Locate the cell with the specified text and output its (X, Y) center coordinate. 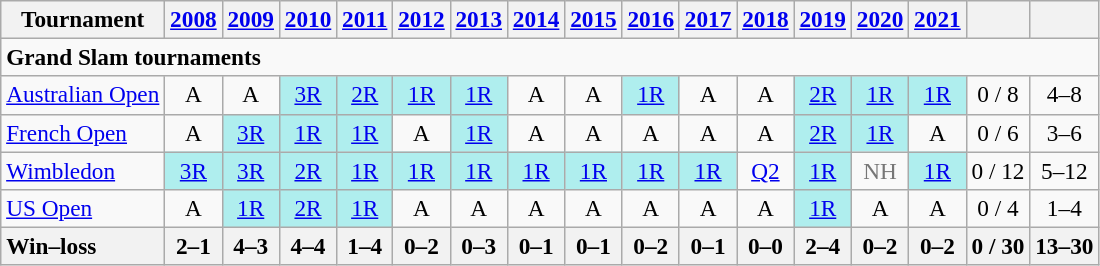
0–3 (478, 246)
2015 (594, 19)
0 / 4 (998, 208)
2017 (708, 19)
2010 (308, 19)
Wimbledon (83, 170)
0 / 30 (998, 246)
2013 (478, 19)
4–3 (250, 246)
Win–loss (83, 246)
0 / 8 (998, 95)
French Open (83, 133)
2016 (650, 19)
2008 (194, 19)
NH (880, 170)
Grand Slam tournaments (550, 57)
2019 (822, 19)
0 / 12 (998, 170)
US Open (83, 208)
2011 (365, 19)
0–0 (766, 246)
2020 (880, 19)
2012 (422, 19)
2014 (536, 19)
Tournament (83, 19)
4–4 (308, 246)
2–1 (194, 246)
2018 (766, 19)
Australian Open (83, 95)
5–12 (1064, 170)
4–8 (1064, 95)
2–4 (822, 246)
13–30 (1064, 246)
2021 (938, 19)
Q2 (766, 170)
3–6 (1064, 133)
0 / 6 (998, 133)
2009 (250, 19)
